Provide the (X, Y) coordinate of the cell's center where the given text is located.  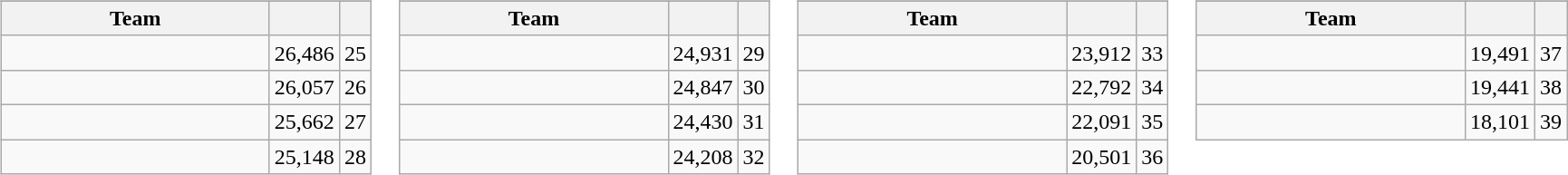
30 (754, 87)
25 (355, 53)
26,486 (305, 53)
26,057 (305, 87)
24,847 (703, 87)
37 (1550, 53)
29 (754, 53)
25,148 (305, 157)
24,430 (703, 122)
38 (1550, 87)
18,101 (1499, 122)
20,501 (1102, 157)
33 (1153, 53)
27 (355, 122)
19,441 (1499, 87)
24,931 (703, 53)
36 (1153, 157)
28 (355, 157)
31 (754, 122)
32 (754, 157)
25,662 (305, 122)
24,208 (703, 157)
22,792 (1102, 87)
26 (355, 87)
19,491 (1499, 53)
34 (1153, 87)
22,091 (1102, 122)
35 (1153, 122)
39 (1550, 122)
23,912 (1102, 53)
